Provide the [X, Y] coordinate of the cell's center where the given text is located.  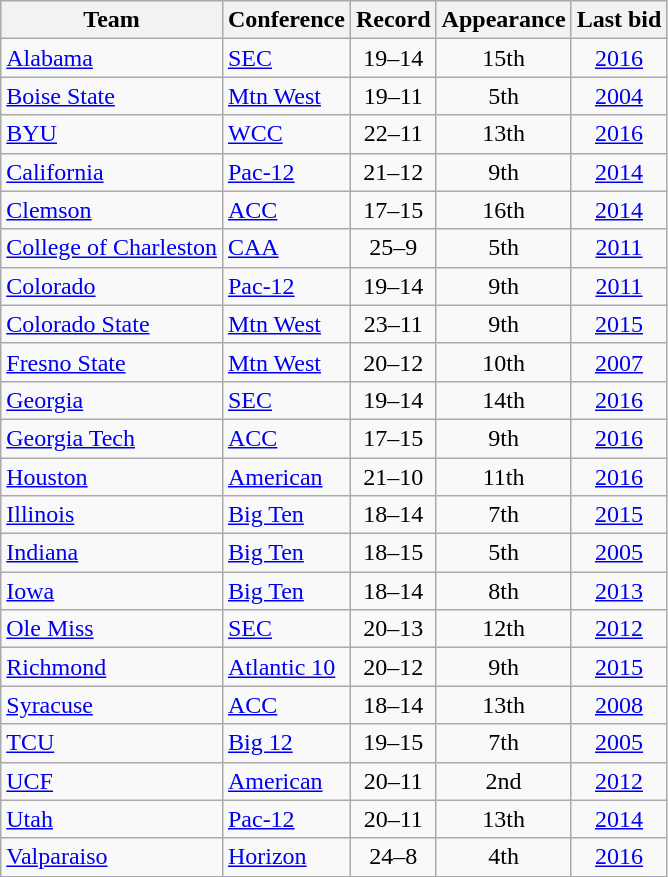
Georgia [112, 400]
Conference [286, 20]
Utah [112, 819]
Georgia Tech [112, 438]
2013 [619, 591]
Iowa [112, 591]
16th [504, 210]
BYU [112, 134]
11th [504, 477]
WCC [286, 134]
Ole Miss [112, 629]
Appearance [504, 20]
19–11 [393, 96]
18–15 [393, 553]
14th [504, 400]
Richmond [112, 667]
19–15 [393, 743]
Last bid [619, 20]
Atlantic 10 [286, 667]
20–13 [393, 629]
Syracuse [112, 705]
Colorado State [112, 324]
Illinois [112, 515]
8th [504, 591]
Record [393, 20]
10th [504, 362]
Horizon [286, 857]
12th [504, 629]
Fresno State [112, 362]
Valparaiso [112, 857]
Clemson [112, 210]
22–11 [393, 134]
2nd [504, 781]
Houston [112, 477]
TCU [112, 743]
California [112, 172]
Big 12 [286, 743]
2007 [619, 362]
Colorado [112, 286]
UCF [112, 781]
Alabama [112, 58]
24–8 [393, 857]
23–11 [393, 324]
2004 [619, 96]
21–12 [393, 172]
College of Charleston [112, 248]
CAA [286, 248]
Boise State [112, 96]
15th [504, 58]
21–10 [393, 477]
4th [504, 857]
Indiana [112, 553]
25–9 [393, 248]
Team [112, 20]
2008 [619, 705]
